Pinpoint the cell where the given text exists, returning its [x, y] midpoint coordinate. 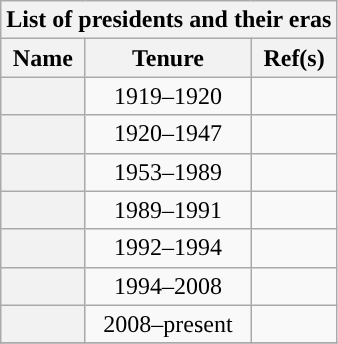
1919–1920 [168, 96]
List of presidents and their eras [169, 20]
Tenure [168, 58]
2008–present [168, 324]
1953–1989 [168, 172]
Name [43, 58]
1989–1991 [168, 210]
1994–2008 [168, 286]
1992–1994 [168, 248]
Ref(s) [294, 58]
1920–1947 [168, 134]
